From the cell containing the given text, extract its center point as (X, Y) coordinate. 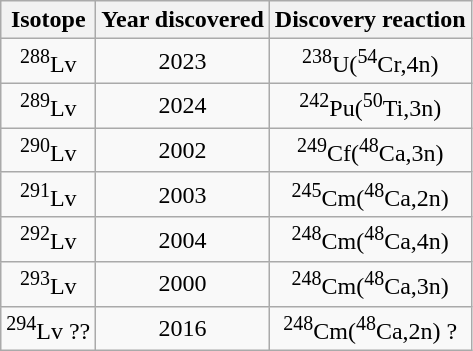
290Lv (48, 150)
2000 (182, 284)
291Lv (48, 194)
Discovery reaction (370, 20)
294Lv ?? (48, 328)
292Lv (48, 240)
248Cm(48Ca,4n) (370, 240)
Year discovered (182, 20)
245Cm(48Ca,2n) (370, 194)
248Cm(48Ca,3n) (370, 284)
289Lv (48, 106)
Isotope (48, 20)
242Pu(50Ti,3n) (370, 106)
249Cf(48Ca,3n) (370, 150)
2023 (182, 62)
293Lv (48, 284)
2024 (182, 106)
288Lv (48, 62)
2003 (182, 194)
248Cm(48Ca,2n) ? (370, 328)
238U(54Cr,4n) (370, 62)
2016 (182, 328)
2002 (182, 150)
2004 (182, 240)
